Pinpoint the cell where the given text exists, returning its (X, Y) midpoint coordinate. 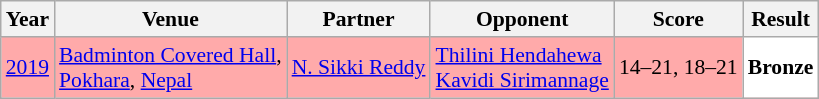
Result (781, 19)
2019 (28, 68)
N. Sikki Reddy (359, 68)
Badminton Covered Hall,Pokhara, Nepal (170, 68)
Partner (359, 19)
Score (678, 19)
Opponent (522, 19)
14–21, 18–21 (678, 68)
Venue (170, 19)
Bronze (781, 68)
Thilini Hendahewa Kavidi Sirimannage (522, 68)
Year (28, 19)
